Search for the cell housing the specified text and yield its (X, Y) center coordinate. 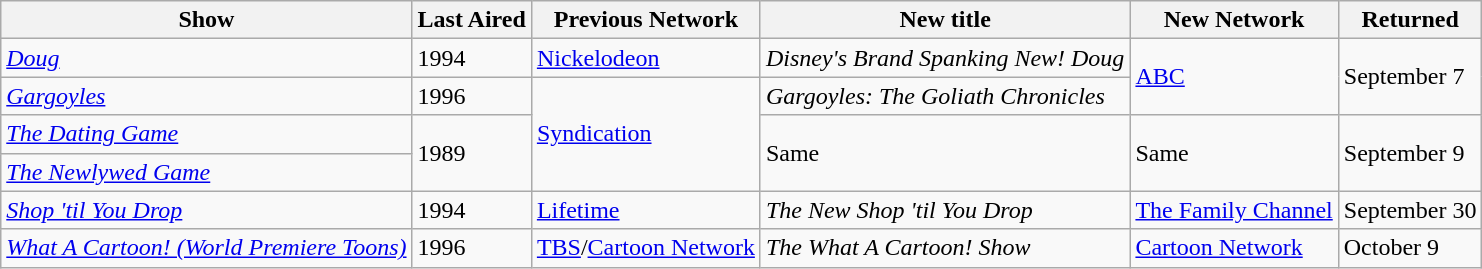
Last Aired (472, 20)
Nickelodeon (646, 58)
The What A Cartoon! Show (944, 248)
New title (944, 20)
1989 (472, 153)
Show (206, 20)
Doug (206, 58)
Lifetime (646, 210)
TBS/Cartoon Network (646, 248)
September 7 (1410, 77)
Shop 'til You Drop (206, 210)
The New Shop 'til You Drop (944, 210)
ABC (1234, 77)
The Family Channel (1234, 210)
The Newlywed Game (206, 172)
Syndication (646, 134)
October 9 (1410, 248)
Previous Network (646, 20)
New Network (1234, 20)
Returned (1410, 20)
The Dating Game (206, 134)
Disney's Brand Spanking New! Doug (944, 58)
What A Cartoon! (World Premiere Toons) (206, 248)
Cartoon Network (1234, 248)
September 30 (1410, 210)
Gargoyles: The Goliath Chronicles (944, 96)
Gargoyles (206, 96)
September 9 (1410, 153)
